Detect which cell encompasses the target text, then output its [X, Y] center coordinate. 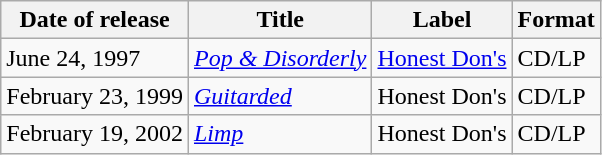
June 24, 1997 [95, 58]
February 23, 1999 [95, 96]
February 19, 2002 [95, 134]
Date of release [95, 20]
Label [442, 20]
Guitarded [280, 96]
Limp [280, 134]
Pop & Disorderly [280, 58]
Title [280, 20]
Format [556, 20]
